Find where the given text appears and provide that cell's center as (x, y) coordinate. 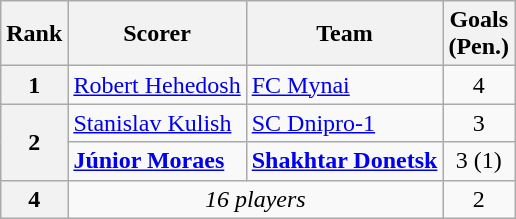
Scorer (157, 34)
3 (479, 123)
Rank (34, 34)
Shakhtar Donetsk (344, 161)
Goals(Pen.) (479, 34)
3 (1) (479, 161)
16 players (256, 199)
Stanislav Kulish (157, 123)
1 (34, 85)
SC Dnipro-1 (344, 123)
Robert Hehedosh (157, 85)
FC Mynai (344, 85)
Team (344, 34)
Júnior Moraes (157, 161)
